Provide the (X, Y) coordinate of the cell's center where the given text is located.  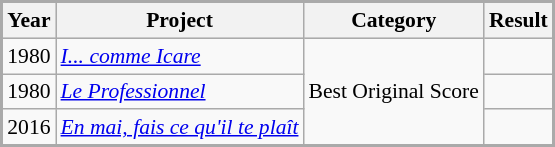
Year (29, 20)
2016 (29, 128)
I... comme Icare (180, 56)
Result (519, 20)
Category (394, 20)
Project (180, 20)
En mai, fais ce qu'il te plaît (180, 128)
Best Original Score (394, 92)
Le Professionnel (180, 92)
